Pinpoint the cell where the given text exists, returning its (x, y) midpoint coordinate. 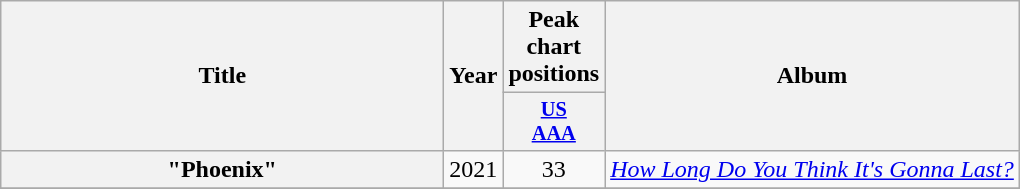
USAAA (554, 122)
Album (812, 76)
How Long Do You Think It's Gonna Last? (812, 169)
Title (222, 76)
33 (554, 169)
Peak chart positions (554, 47)
2021 (474, 169)
Year (474, 76)
"Phoenix" (222, 169)
